Locate the cell with the specified text and output its (x, y) center coordinate. 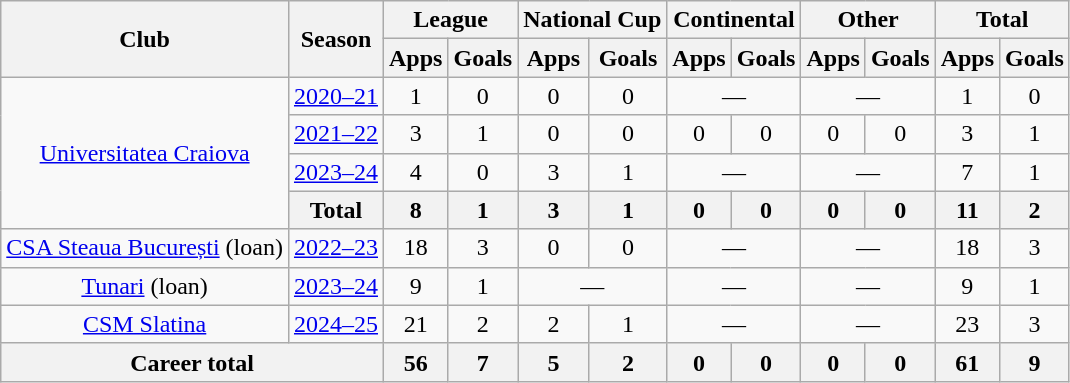
8 (416, 210)
11 (967, 210)
2024–25 (336, 324)
Other (868, 20)
Club (145, 39)
Continental (734, 20)
Tunari (loan) (145, 286)
Career total (192, 362)
CSA Steaua București (loan) (145, 248)
National Cup (592, 20)
CSM Slatina (145, 324)
2022–23 (336, 248)
5 (554, 362)
2020–21 (336, 96)
4 (416, 172)
23 (967, 324)
56 (416, 362)
21 (416, 324)
Universitatea Craiova (145, 153)
League (451, 20)
2021–22 (336, 134)
61 (967, 362)
Season (336, 39)
